Identify which cell holds the provided text, then report its [x, y] central coordinate. 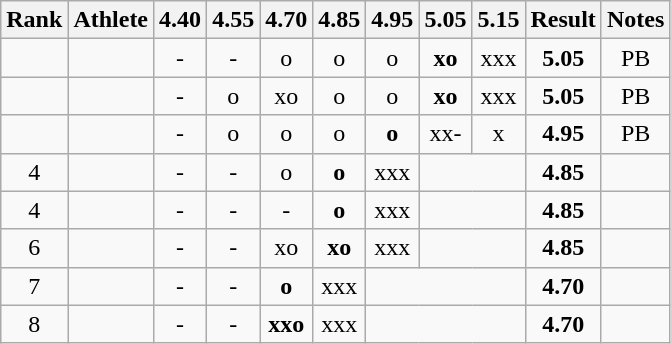
7 [34, 286]
8 [34, 324]
4.40 [180, 20]
5.15 [498, 20]
xx- [446, 134]
6 [34, 248]
Athlete [111, 20]
x [498, 134]
Result [563, 20]
Rank [34, 20]
Notes [635, 20]
4.55 [234, 20]
xxo [286, 324]
